Identify which cell holds the provided text, then report its [x, y] central coordinate. 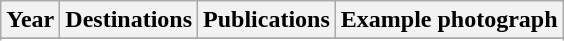
Year [30, 20]
Destinations [129, 20]
Example photograph [449, 20]
Publications [267, 20]
